Return (X, Y) of the center of cell containing provided text 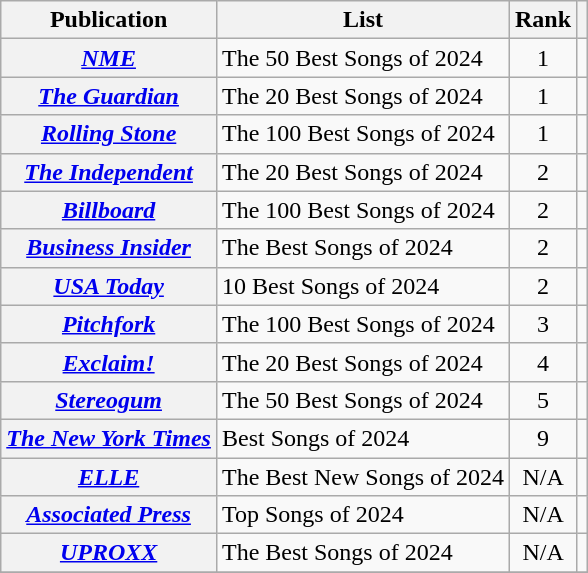
3 (544, 324)
Rank (544, 20)
4 (544, 362)
Best Songs of 2024 (362, 438)
Rolling Stone (109, 134)
List (362, 20)
The New York Times (109, 438)
The Guardian (109, 96)
UPROXX (109, 553)
The Independent (109, 172)
Associated Press (109, 515)
Business Insider (109, 248)
Pitchfork (109, 324)
Top Songs of 2024 (362, 515)
The Best New Songs of 2024 (362, 477)
ELLE (109, 477)
NME (109, 58)
Exclaim! (109, 362)
USA Today (109, 286)
Stereogum (109, 400)
Publication (109, 20)
5 (544, 400)
Billboard (109, 210)
10 Best Songs of 2024 (362, 286)
9 (544, 438)
